Detect which cell encompasses the target text, then output its [X, Y] center coordinate. 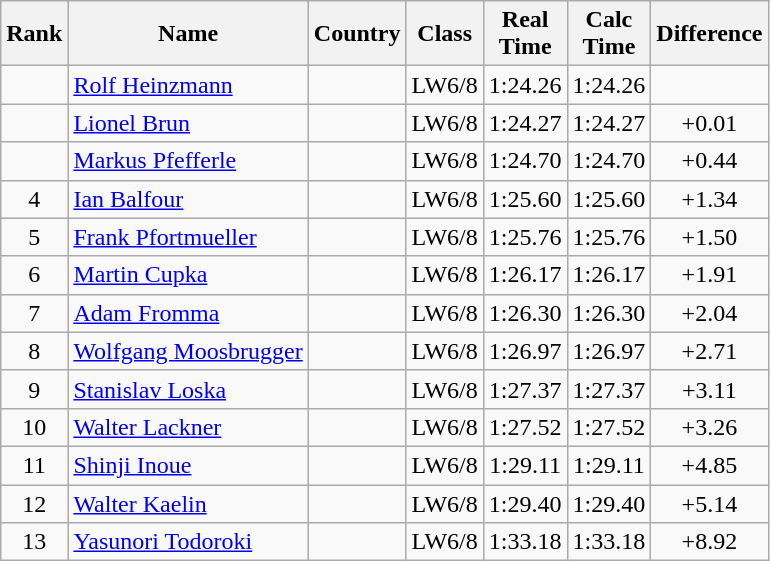
+2.04 [710, 313]
Frank Pfortmueller [188, 237]
Stanislav Loska [188, 389]
13 [34, 542]
+8.92 [710, 542]
+1.50 [710, 237]
7 [34, 313]
Rolf Heinzmann [188, 85]
+3.11 [710, 389]
RealTime [525, 34]
Markus Pfefferle [188, 161]
Ian Balfour [188, 199]
Walter Lackner [188, 427]
+1.91 [710, 275]
+5.14 [710, 503]
Martin Cupka [188, 275]
Shinji Inoue [188, 465]
Difference [710, 34]
+0.01 [710, 123]
+4.85 [710, 465]
Walter Kaelin [188, 503]
+1.34 [710, 199]
5 [34, 237]
11 [34, 465]
Lionel Brun [188, 123]
Name [188, 34]
8 [34, 351]
+2.71 [710, 351]
CalcTime [609, 34]
Class [444, 34]
10 [34, 427]
Rank [34, 34]
6 [34, 275]
Adam Fromma [188, 313]
Country [357, 34]
+0.44 [710, 161]
Wolfgang Moosbrugger [188, 351]
9 [34, 389]
12 [34, 503]
Yasunori Todoroki [188, 542]
+3.26 [710, 427]
4 [34, 199]
